Identify which cell holds the provided text, then report its (X, Y) central coordinate. 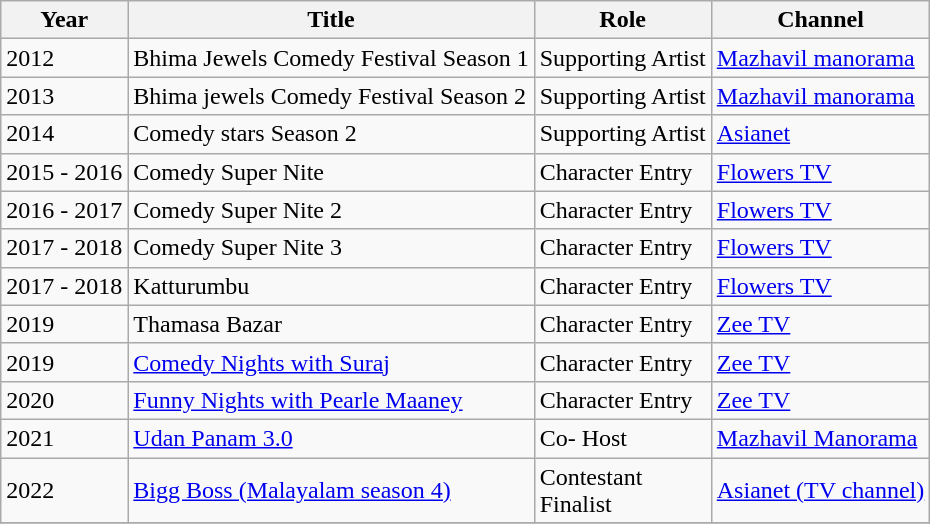
Bhima jewels Comedy Festival Season 2 (331, 96)
2022 (64, 490)
2020 (64, 400)
2021 (64, 438)
Title (331, 20)
2015 - 2016 (64, 172)
Funny Nights with Pearle Maaney (331, 400)
Katturumbu (331, 286)
Bhima Jewels Comedy Festival Season 1 (331, 58)
Mazhavil Manorama (820, 438)
Bigg Boss (Malayalam season 4) (331, 490)
Role (622, 20)
2012 (64, 58)
ContestantFinalist (622, 490)
2013 (64, 96)
Comedy Super Nite 3 (331, 248)
Co- Host (622, 438)
2016 - 2017 (64, 210)
Channel (820, 20)
Udan Panam 3.0 (331, 438)
2014 (64, 134)
Comedy Super Nite (331, 172)
Asianet (820, 134)
Asianet (TV channel) (820, 490)
Comedy stars Season 2 (331, 134)
Comedy Nights with Suraj (331, 362)
Thamasa Bazar (331, 324)
Year (64, 20)
Comedy Super Nite 2 (331, 210)
